For the text-containing cell, return its midpoint in [X, Y] coordinate format. 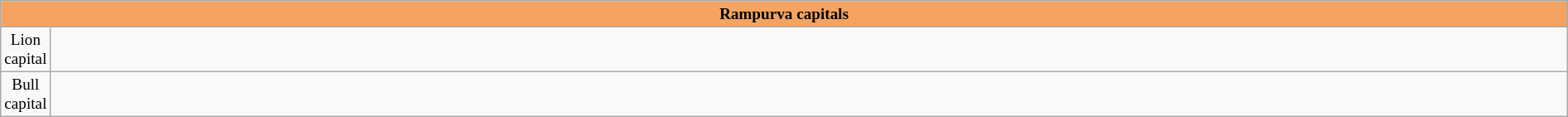
Bull capital [26, 94]
Rampurva capitals [784, 14]
Lion capital [26, 49]
